From the cell containing the given text, extract its center point as [x, y] coordinate. 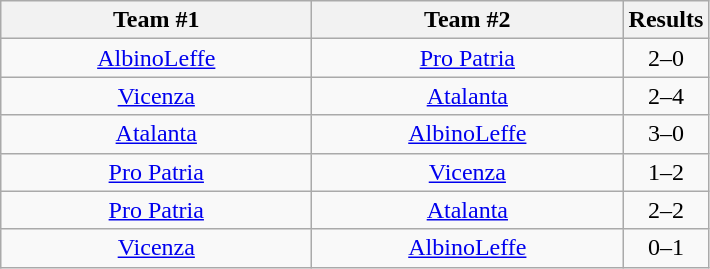
0–1 [666, 248]
Results [666, 20]
1–2 [666, 172]
2–0 [666, 58]
Team #1 [156, 20]
2–4 [666, 96]
3–0 [666, 134]
2–2 [666, 210]
Team #2 [468, 20]
